Scan for the cell matching the given text and deliver its (X, Y) coordinate at center. 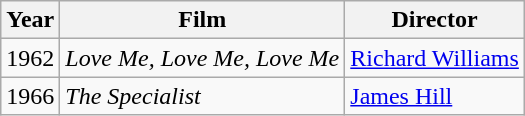
Year (30, 20)
1962 (30, 58)
James Hill (435, 96)
Love Me, Love Me, Love Me (202, 58)
The Specialist (202, 96)
Richard Williams (435, 58)
1966 (30, 96)
Film (202, 20)
Director (435, 20)
